Provide the (X, Y) coordinate of the cell's center where the given text is located.  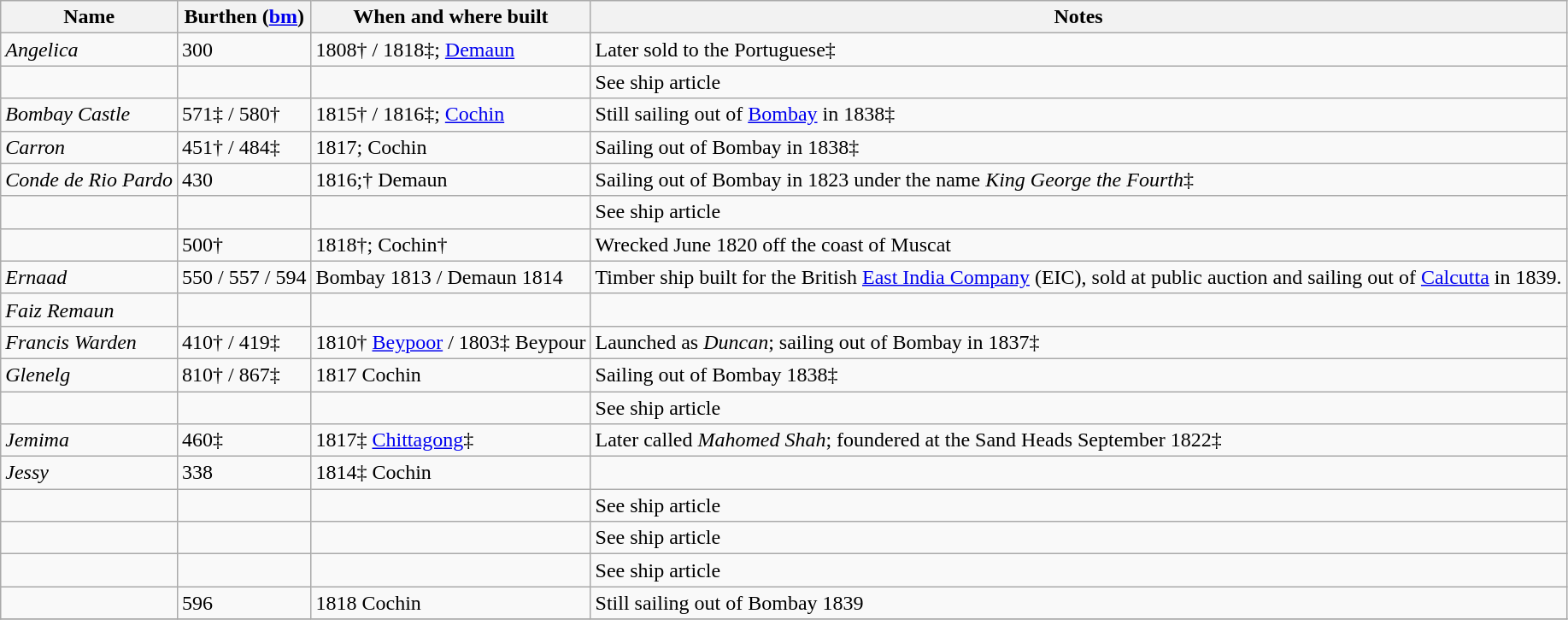
Wrecked June 1820 off the coast of Muscat (1078, 245)
1810† Beypoor / 1803‡ Beypour (451, 342)
Bombay 1813 / Demaun 1814 (451, 277)
1814‡ Cochin (451, 473)
550 / 557 / 594 (244, 277)
430 (244, 180)
596 (244, 603)
Later called Mahomed Shah; foundered at the Sand Heads September 1822‡ (1078, 440)
Bombay Castle (89, 115)
Sailing out of Bombay in 1838‡ (1078, 147)
Carron (89, 147)
1816;† Demaun (451, 180)
Burthen (bm) (244, 17)
Still sailing out of Bombay 1839 (1078, 603)
1818 Cochin (451, 603)
1817‡ Chittagong‡ (451, 440)
810† / 867‡ (244, 375)
1808† / 1818‡; Demaun (451, 50)
571‡ / 580† (244, 115)
Faiz Remaun (89, 310)
Later sold to the Portuguese‡ (1078, 50)
1817; Cochin (451, 147)
1817 Cochin (451, 375)
460‡ (244, 440)
Francis Warden (89, 342)
Timber ship built for the British East India Company (EIC), sold at public auction and sailing out of Calcutta in 1839. (1078, 277)
Notes (1078, 17)
When and where built (451, 17)
Sailing out of Bombay 1838‡ (1078, 375)
Still sailing out of Bombay in 1838‡ (1078, 115)
500† (244, 245)
Jemima (89, 440)
Jessy (89, 473)
Conde de Rio Pardo (89, 180)
Ernaad (89, 277)
300 (244, 50)
Sailing out of Bombay in 1823 under the name King George the Fourth‡ (1078, 180)
410† / 419‡ (244, 342)
Glenelg (89, 375)
Launched as Duncan; sailing out of Bombay in 1837‡ (1078, 342)
338 (244, 473)
1818†; Cochin† (451, 245)
451† / 484‡ (244, 147)
Angelica (89, 50)
Name (89, 17)
1815† / 1816‡; Cochin (451, 115)
